Capture the cell that displays the provided text and extract its [x, y] central coordinate. 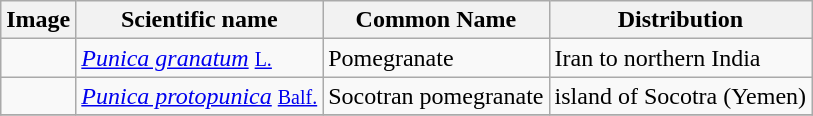
Socotran pomegranate [436, 96]
Punica protopunica Balf. [200, 96]
Common Name [436, 20]
Scientific name [200, 20]
Iran to northern India [680, 58]
Distribution [680, 20]
Image [38, 20]
Punica granatum L. [200, 58]
Pomegranate [436, 58]
island of Socotra (Yemen) [680, 96]
